Determine the [x, y] coordinate at the center of the cell enclosing the given text.  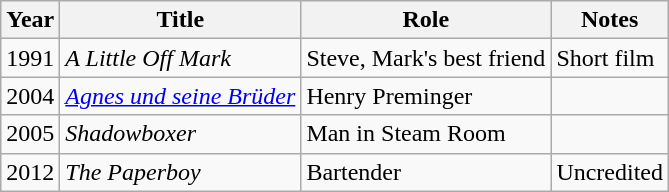
Henry Preminger [426, 96]
2004 [30, 96]
A Little Off Mark [180, 58]
Title [180, 20]
2012 [30, 172]
Short film [610, 58]
Notes [610, 20]
Role [426, 20]
Bartender [426, 172]
Steve, Mark's best friend [426, 58]
The Paperboy [180, 172]
2005 [30, 134]
1991 [30, 58]
Year [30, 20]
Agnes und seine Brüder [180, 96]
Shadowboxer [180, 134]
Uncredited [610, 172]
Man in Steam Room [426, 134]
